Identify which cell holds the provided text, then report its [x, y] central coordinate. 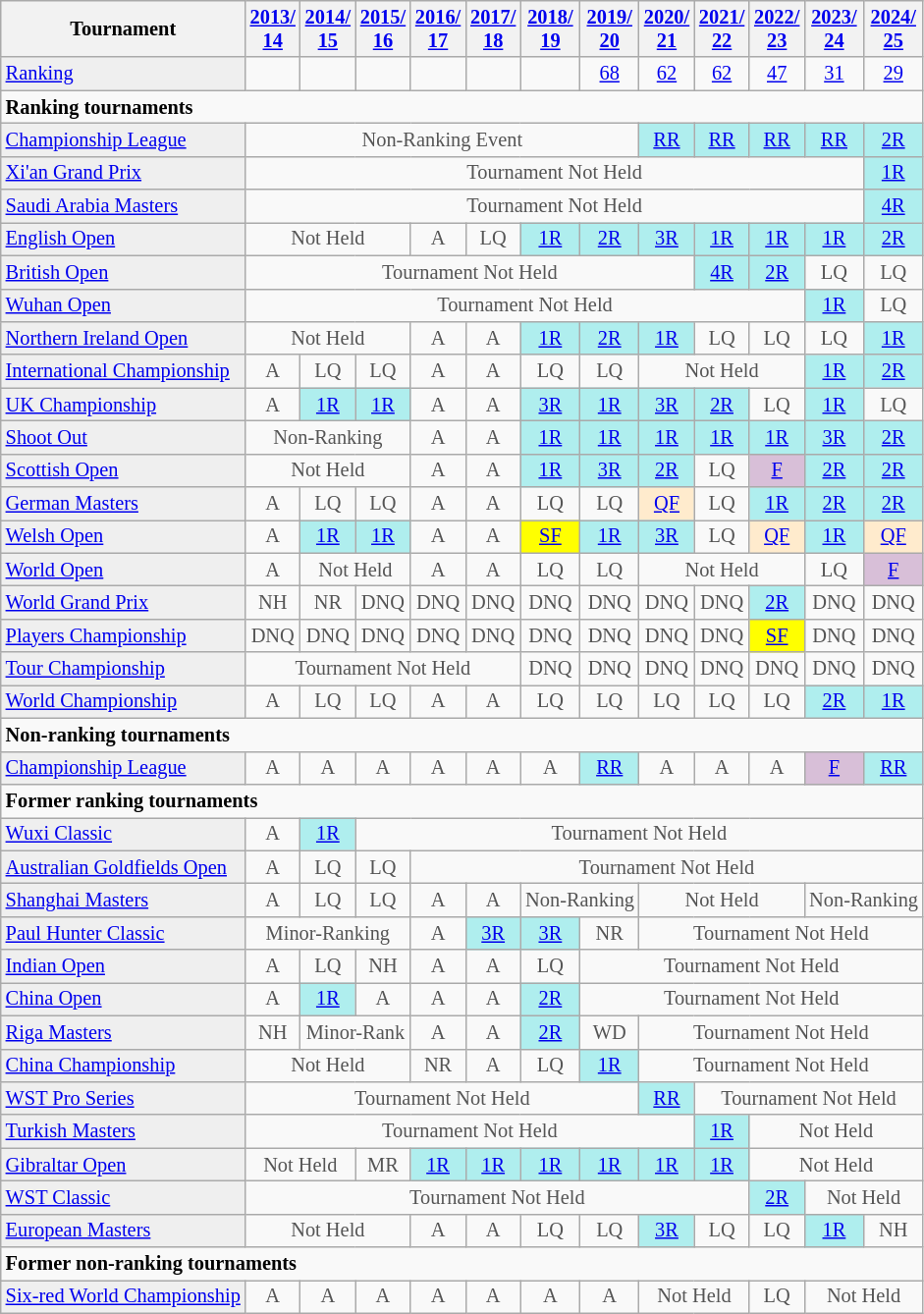
Turkish Masters [124, 1131]
2015/16 [383, 28]
Non-Ranking Event [442, 139]
Australian Goldfields Open [124, 867]
47 [777, 74]
2021/22 [722, 28]
Northern Ireland Open [124, 338]
2019/20 [610, 28]
Gibraltar Open [124, 1165]
German Masters [124, 504]
Minor-Rank [355, 1032]
English Open [124, 239]
European Masters [124, 1231]
Players Championship [124, 635]
31 [834, 74]
WST Classic [124, 1197]
Tour Championship [124, 669]
WST Pro Series [124, 1098]
Minor-Ranking [328, 933]
Tournament [124, 28]
Wuxi Classic [124, 834]
2022/23 [777, 28]
Shanghai Masters [124, 900]
2020/21 [667, 28]
World Championship [124, 701]
68 [610, 74]
China Championship [124, 1066]
2023/24 [834, 28]
WD [610, 1032]
2014/15 [328, 28]
Scottish Open [124, 470]
World Open [124, 570]
British Open [124, 272]
Riga Masters [124, 1032]
2018/19 [550, 28]
Former ranking tournaments [462, 800]
2013/14 [273, 28]
Six-red World Championship [124, 1296]
China Open [124, 999]
29 [894, 74]
World Grand Prix [124, 602]
2024/25 [894, 28]
UK Championship [124, 405]
Saudi Arabia Masters [124, 206]
Former non-ranking tournaments [462, 1264]
International Championship [124, 371]
2017/18 [493, 28]
MR [383, 1165]
Ranking [124, 74]
Welsh Open [124, 536]
Ranking tournaments [462, 107]
Paul Hunter Classic [124, 933]
Non-ranking tournaments [462, 735]
Wuhan Open [124, 305]
2016/17 [438, 28]
Xi'an Grand Prix [124, 173]
Indian Open [124, 966]
Shoot Out [124, 437]
